Capture the cell that displays the provided text and extract its (X, Y) central coordinate. 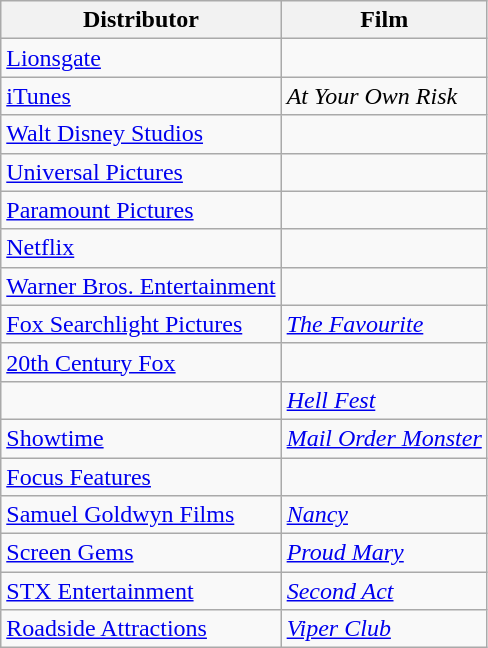
Film (384, 20)
Focus Features (141, 477)
iTunes (141, 96)
Paramount Pictures (141, 210)
Proud Mary (384, 553)
Second Act (384, 591)
Viper Club (384, 629)
Warner Bros. Entertainment (141, 286)
20th Century Fox (141, 362)
Hell Fest (384, 400)
Mail Order Monster (384, 438)
Netflix (141, 248)
Walt Disney Studios (141, 134)
Lionsgate (141, 58)
Roadside Attractions (141, 629)
The Favourite (384, 324)
At Your Own Risk (384, 96)
Fox Searchlight Pictures (141, 324)
Distributor (141, 20)
Nancy (384, 515)
Screen Gems (141, 553)
Showtime (141, 438)
Universal Pictures (141, 172)
STX Entertainment (141, 591)
Samuel Goldwyn Films (141, 515)
